Return the [X, Y] coordinate for the center point of the cell that contains the specified text.  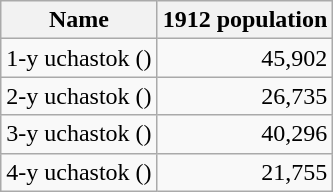
40,296 [245, 134]
45,902 [245, 58]
26,735 [245, 96]
1912 population [245, 20]
2-y uchastok () [79, 96]
1-y uchastok () [79, 58]
3-y uchastok () [79, 134]
21,755 [245, 172]
Name [79, 20]
4-y uchastok () [79, 172]
